Capture the cell that displays the provided text and extract its [X, Y] central coordinate. 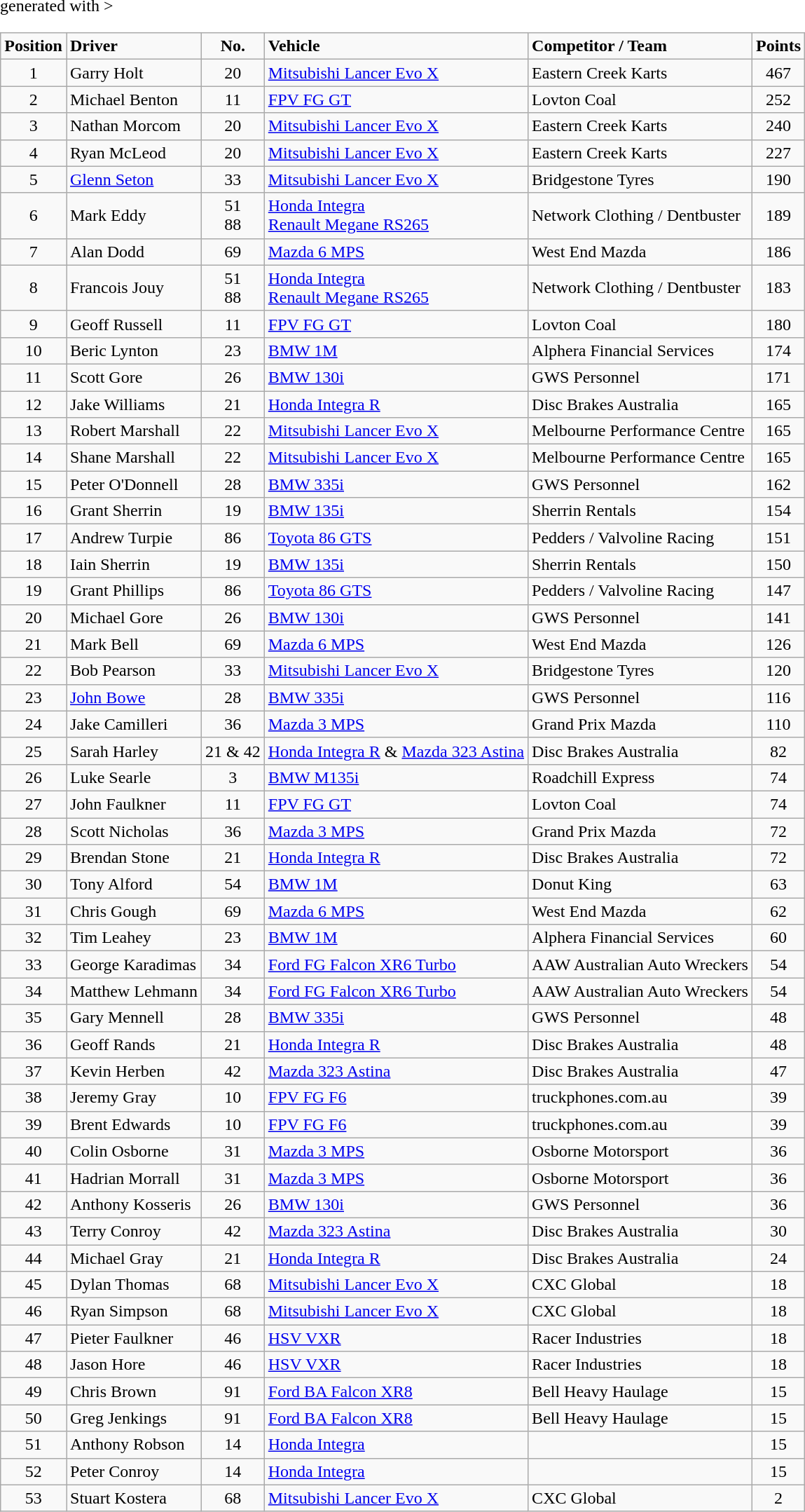
Mark Eddy [133, 216]
40 [34, 1151]
Pieter Faulkner [133, 1338]
82 [778, 751]
Matthew Lehmann [133, 991]
37 [34, 1071]
Geoff Rands [133, 1044]
Alan Dodd [133, 252]
Roadchill Express [640, 777]
16 [34, 511]
63 [778, 885]
Greg Jenkings [133, 1418]
41 [34, 1178]
Driver [133, 46]
Gary Mennell [133, 1018]
180 [778, 324]
Kevin Herben [133, 1071]
21 & 42 [233, 751]
Nathan Morcom [133, 126]
Chris Brown [133, 1391]
Michael Gray [133, 1258]
Jason Hore [133, 1365]
13 [34, 431]
62 [778, 911]
Jake Camilleri [133, 724]
Luke Searle [133, 777]
Peter O'Donnell [133, 484]
Glenn Seton [133, 179]
Michael Benton [133, 100]
Chris Gough [133, 911]
17 [34, 538]
52 [34, 1471]
BMW M135i [396, 777]
190 [778, 179]
John Faulkner [133, 804]
7 [34, 252]
Dylan Thomas [133, 1285]
183 [778, 287]
Points [778, 46]
6 [34, 216]
Hadrian Morrall [133, 1178]
45 [34, 1285]
116 [778, 697]
George Karadimas [133, 965]
25 [34, 751]
Garry Holt [133, 73]
Anthony Robson [133, 1445]
50 [34, 1418]
Brendan Stone [133, 858]
252 [778, 100]
Brent Edwards [133, 1124]
John Bowe [133, 697]
Beric Lynton [133, 350]
Grant Sherrin [133, 511]
Andrew Turpie [133, 538]
Ryan McLeod [133, 153]
12 [34, 404]
Stuart Kostera [133, 1498]
Terry Conroy [133, 1231]
Michael Gore [133, 618]
227 [778, 153]
32 [34, 938]
Sarah Harley [133, 751]
43 [34, 1231]
53 [34, 1498]
Tim Leahey [133, 938]
No. [233, 46]
44 [34, 1258]
Competitor / Team [640, 46]
Mark Bell [133, 644]
1 [34, 73]
151 [778, 538]
5 [34, 179]
27 [34, 804]
9 [34, 324]
150 [778, 564]
126 [778, 644]
186 [778, 252]
240 [778, 126]
110 [778, 724]
189 [778, 216]
Shane Marshall [133, 458]
Geoff Russell [133, 324]
Peter Conroy [133, 1471]
8 [34, 287]
Colin Osborne [133, 1151]
4 [34, 153]
Ryan Simpson [133, 1312]
Tony Alford [133, 885]
35 [34, 1018]
154 [778, 511]
Jeremy Gray [133, 1098]
171 [778, 377]
Iain Sherrin [133, 564]
Donut King [640, 885]
Francois Jouy [133, 287]
Robert Marshall [133, 431]
120 [778, 671]
29 [34, 858]
141 [778, 618]
Position [34, 46]
51 [34, 1445]
Grant Phillips [133, 591]
Scott Nicholas [133, 831]
Vehicle [396, 46]
174 [778, 350]
49 [34, 1391]
467 [778, 73]
147 [778, 591]
Anthony Kosseris [133, 1204]
60 [778, 938]
Scott Gore [133, 377]
Jake Williams [133, 404]
Honda Integra R & Mazda 323 Astina [396, 751]
162 [778, 484]
Bob Pearson [133, 671]
38 [34, 1098]
